Capture the cell that displays the provided text and extract its (X, Y) central coordinate. 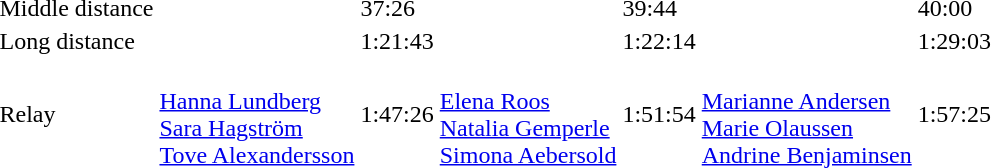
1:21:43 (397, 41)
1:22:14 (659, 41)
